For the text-containing cell, return its midpoint in (x, y) coordinate format. 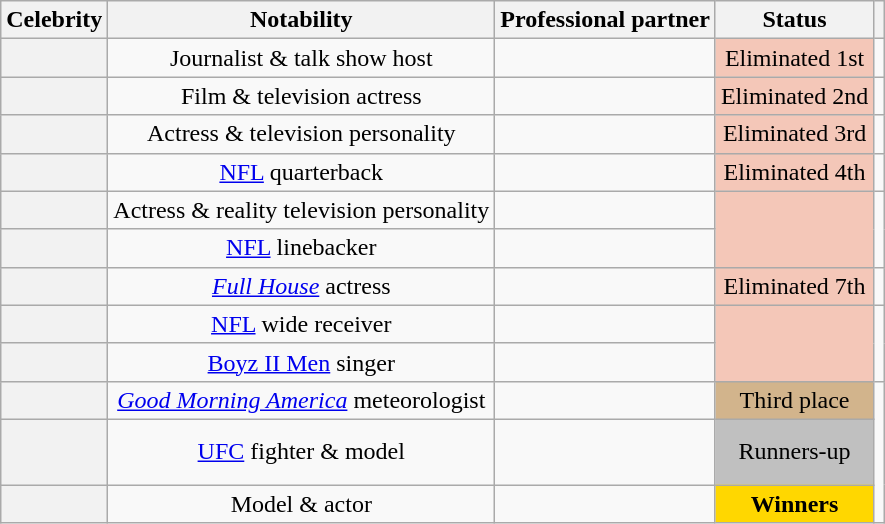
NFL quarterback (302, 172)
Winners (794, 503)
Film & television actress (302, 96)
Journalist & talk show host (302, 58)
Runners-up (794, 452)
Third place (794, 400)
Eliminated 1st (794, 58)
Eliminated 2nd (794, 96)
Professional partner (606, 20)
Boyz II Men singer (302, 362)
Eliminated 7th (794, 286)
Celebrity (54, 20)
Full House actress (302, 286)
NFL linebacker (302, 248)
UFC fighter & model (302, 452)
Eliminated 3rd (794, 134)
Actress & television personality (302, 134)
Eliminated 4th (794, 172)
Status (794, 20)
Model & actor (302, 503)
NFL wide receiver (302, 324)
Good Morning America meteorologist (302, 400)
Notability (302, 20)
Actress & reality television personality (302, 210)
